Search for the cell housing the specified text and yield its (x, y) center coordinate. 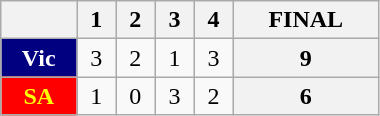
FINAL (306, 20)
4 (214, 20)
6 (306, 96)
0 (136, 96)
9 (306, 58)
SA (39, 96)
Vic (39, 58)
